For the text-containing cell, return its midpoint in [x, y] coordinate format. 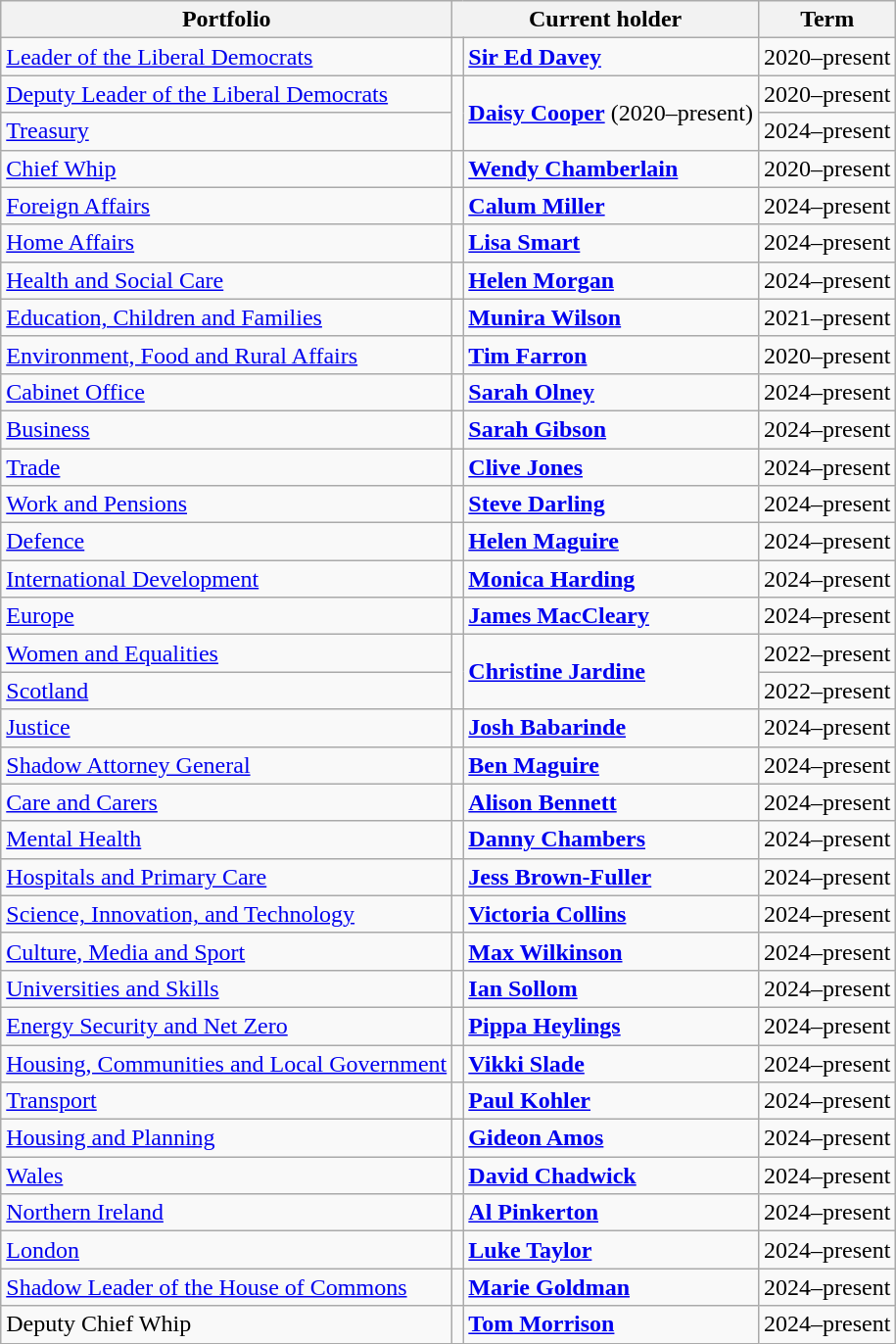
Term [826, 20]
Culture, Media and Sport [227, 951]
Universities and Skills [227, 988]
Leader of the Liberal Democrats [227, 57]
Care and Carers [227, 802]
Energy Security and Net Zero [227, 1026]
Defence [227, 542]
Science, Innovation, and Technology [227, 914]
Luke Taylor [611, 1250]
Christine Jardine [611, 672]
Vikki Slade [611, 1063]
London [227, 1250]
Munira Wilson [611, 317]
Environment, Food and Rural Affairs [227, 355]
Wendy Chamberlain [611, 168]
Trade [227, 467]
Helen Maguire [611, 542]
Women and Equalities [227, 653]
Cabinet Office [227, 392]
Scotland [227, 691]
Jess Brown-Fuller [611, 877]
2021–present [826, 317]
Victoria Collins [611, 914]
Hospitals and Primary Care [227, 877]
Calum Miller [611, 206]
Housing and Planning [227, 1138]
Current holder [605, 20]
David Chadwick [611, 1176]
Deputy Chief Whip [227, 1324]
Education, Children and Families [227, 317]
Northern Ireland [227, 1213]
Max Wilkinson [611, 951]
Shadow Attorney General [227, 765]
Wales [227, 1176]
Danny Chambers [611, 840]
Sarah Olney [611, 392]
International Development [227, 579]
Portfolio [227, 20]
Sir Ed Davey [611, 57]
Tim Farron [611, 355]
Housing, Communities and Local Government [227, 1063]
Al Pinkerton [611, 1213]
Business [227, 429]
James MacCleary [611, 616]
Shadow Leader of the House of Commons [227, 1287]
Alison Bennett [611, 802]
Pippa Heylings [611, 1026]
Monica Harding [611, 579]
Ian Sollom [611, 988]
Josh Babarinde [611, 728]
Chief Whip [227, 168]
Europe [227, 616]
Sarah Gibson [611, 429]
Treasury [227, 131]
Daisy Cooper (2020–present) [611, 113]
Foreign Affairs [227, 206]
Lisa Smart [611, 243]
Mental Health [227, 840]
Marie Goldman [611, 1287]
Transport [227, 1101]
Ben Maguire [611, 765]
Home Affairs [227, 243]
Justice [227, 728]
Health and Social Care [227, 280]
Work and Pensions [227, 504]
Gideon Amos [611, 1138]
Clive Jones [611, 467]
Steve Darling [611, 504]
Paul Kohler [611, 1101]
Tom Morrison [611, 1324]
Helen Morgan [611, 280]
Deputy Leader of the Liberal Democrats [227, 94]
